Scan for the cell matching the given text and deliver its [X, Y] coordinate at center. 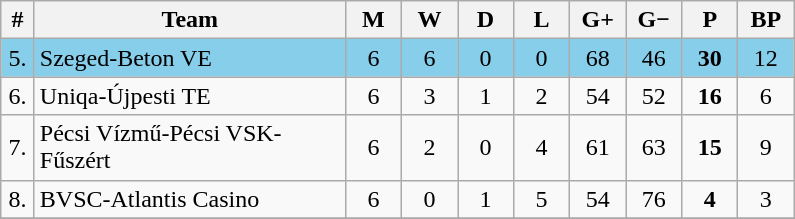
BP [766, 20]
Szeged-Beton VE [190, 58]
Pécsi Vízmű-Pécsi VSK-Fűszért [190, 148]
76 [654, 199]
Team [190, 20]
61 [598, 148]
BVSC-Atlantis Casino [190, 199]
63 [654, 148]
7. [18, 148]
6. [18, 96]
5. [18, 58]
Uniqa-Újpesti TE [190, 96]
W [429, 20]
16 [710, 96]
9 [766, 148]
# [18, 20]
52 [654, 96]
G− [654, 20]
P [710, 20]
46 [654, 58]
M [373, 20]
30 [710, 58]
68 [598, 58]
15 [710, 148]
5 [542, 199]
G+ [598, 20]
8. [18, 199]
12 [766, 58]
L [542, 20]
D [486, 20]
